Search for the cell housing the specified text and yield its (X, Y) center coordinate. 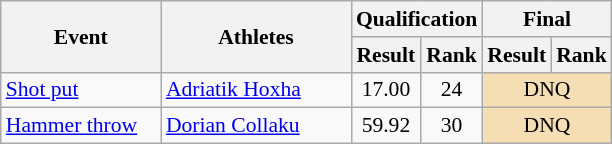
Shot put (81, 90)
Final (546, 19)
Hammer throw (81, 126)
59.92 (386, 126)
Event (81, 36)
Adriatik Hoxha (256, 90)
Qualification (416, 19)
30 (452, 126)
Athletes (256, 36)
Dorian Collaku (256, 126)
17.00 (386, 90)
24 (452, 90)
